Detect which cell encompasses the target text, then output its (X, Y) center coordinate. 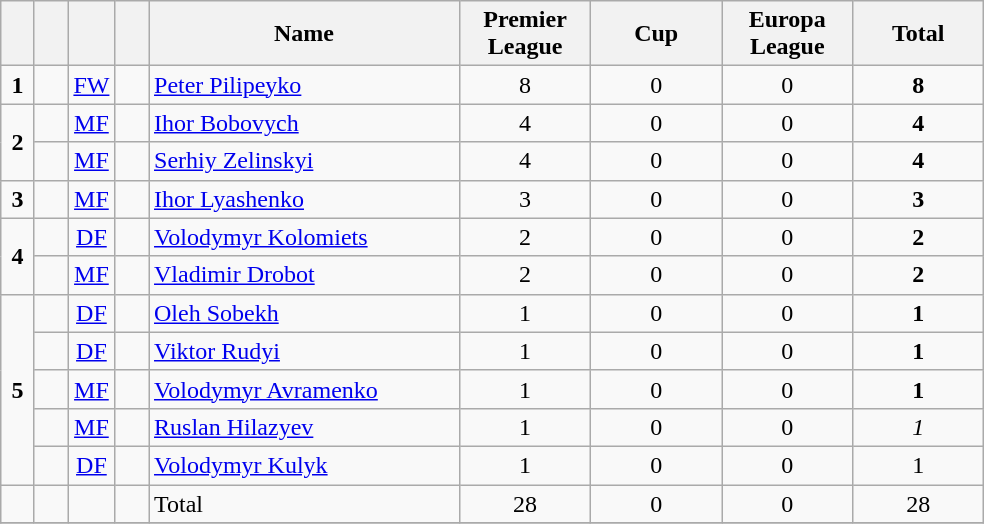
Serhiy Zelinskyi (304, 161)
Ihor Lyashenko (304, 199)
Ihor Bobovych (304, 123)
Europa League (788, 34)
Peter Pilipeyko (304, 85)
Volodymyr Avramenko (304, 389)
Oleh Sobekh (304, 313)
Volodymyr Kolomiets (304, 237)
FW (92, 85)
Premier League (526, 34)
Name (304, 34)
Cup (656, 34)
Viktor Rudyi (304, 351)
Volodymyr Kulyk (304, 465)
Ruslan Hilazyev (304, 427)
5 (18, 389)
Vladimir Drobot (304, 275)
